From the cell containing the given text, extract its center point as [X, Y] coordinate. 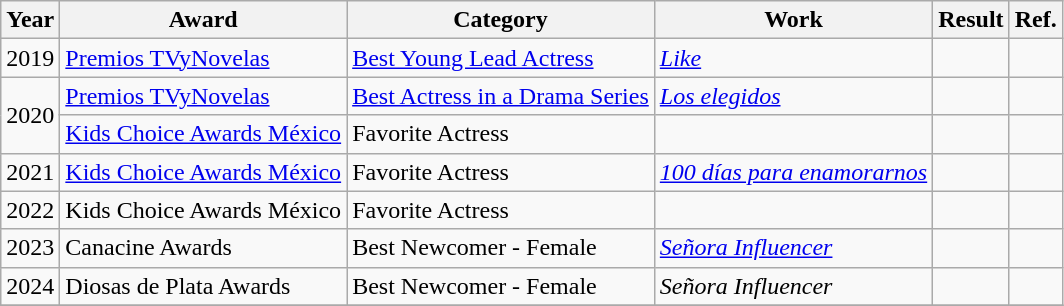
Diosas de Plata Awards [204, 286]
Category [501, 20]
Result [971, 20]
Work [793, 20]
Like [793, 58]
2019 [30, 58]
2023 [30, 248]
Year [30, 20]
Best Young Lead Actress [501, 58]
Award [204, 20]
100 días para enamorarnos [793, 172]
Canacine Awards [204, 248]
Ref. [1036, 20]
Los elegidos [793, 96]
2022 [30, 210]
2020 [30, 115]
2021 [30, 172]
2024 [30, 286]
Best Actress in a Drama Series [501, 96]
